Scan for the cell matching the given text and deliver its (x, y) coordinate at center. 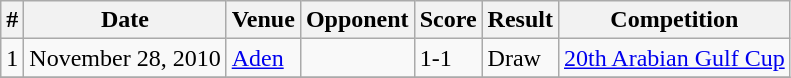
# (12, 20)
Draw (520, 58)
Aden (263, 58)
Result (520, 20)
Score (448, 20)
Opponent (357, 20)
1 (12, 58)
Competition (674, 20)
1-1 (448, 58)
Venue (263, 20)
November 28, 2010 (125, 58)
20th Arabian Gulf Cup (674, 58)
Date (125, 20)
